Provide the [X, Y] coordinate of the cell's center where the given text is located.  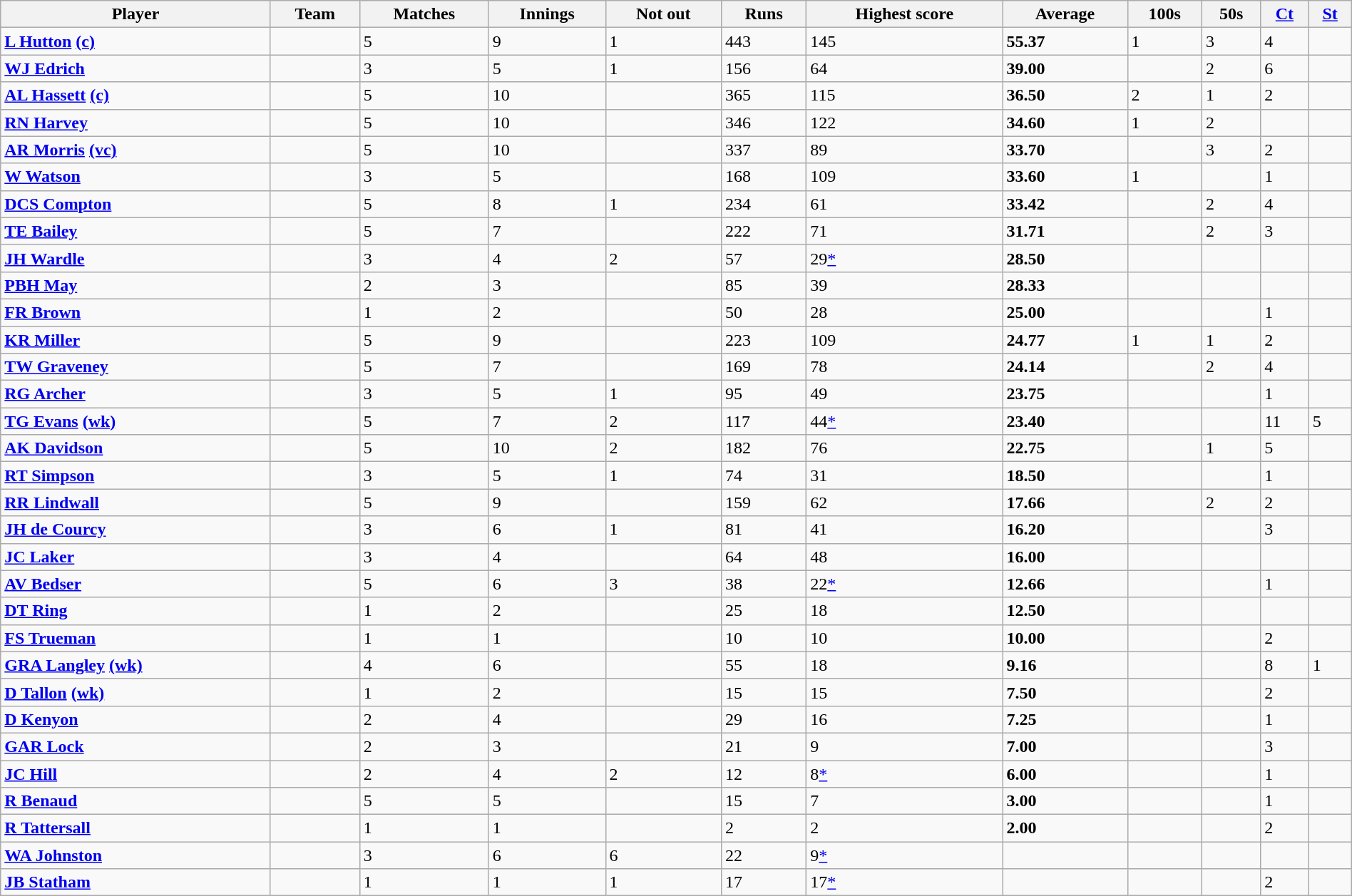
FS Trueman [135, 638]
DCS Compton [135, 204]
22* [904, 584]
365 [763, 96]
39 [904, 285]
DT Ring [135, 611]
55 [763, 665]
62 [904, 503]
16 [904, 719]
159 [763, 503]
RG Archer [135, 394]
89 [904, 150]
34.60 [1065, 123]
74 [763, 475]
223 [763, 340]
9* [904, 855]
RT Simpson [135, 475]
28 [904, 312]
182 [763, 448]
R Benaud [135, 801]
WJ Edrich [135, 68]
TE Bailey [135, 231]
7.50 [1065, 692]
JC Hill [135, 773]
18.50 [1065, 475]
AR Morris (vc) [135, 150]
50s [1231, 14]
Matches [424, 14]
33.60 [1065, 177]
2.00 [1065, 828]
JH de Courcy [135, 530]
117 [763, 421]
55.37 [1065, 41]
Not out [663, 14]
29* [904, 258]
D Kenyon [135, 719]
6.00 [1065, 773]
16.20 [1065, 530]
Innings [547, 14]
D Tallon (wk) [135, 692]
St [1330, 14]
29 [763, 719]
7.25 [1065, 719]
38 [763, 584]
234 [763, 204]
22.75 [1065, 448]
WA Johnston [135, 855]
57 [763, 258]
TG Evans (wk) [135, 421]
28.50 [1065, 258]
33.70 [1065, 150]
Highest score [904, 14]
122 [904, 123]
JB Statham [135, 882]
50 [763, 312]
145 [904, 41]
RN Harvey [135, 123]
44* [904, 421]
17.66 [1065, 503]
168 [763, 177]
L Hutton (c) [135, 41]
FR Brown [135, 312]
R Tattersall [135, 828]
TW Graveney [135, 367]
49 [904, 394]
61 [904, 204]
12 [763, 773]
115 [904, 96]
28.33 [1065, 285]
24.77 [1065, 340]
16.00 [1065, 557]
JC Laker [135, 557]
8* [904, 773]
3.00 [1065, 801]
17 [763, 882]
W Watson [135, 177]
23.75 [1065, 394]
AV Bedser [135, 584]
78 [904, 367]
443 [763, 41]
36.50 [1065, 96]
337 [763, 150]
PBH May [135, 285]
95 [763, 394]
222 [763, 231]
9.16 [1065, 665]
Team [315, 14]
25.00 [1065, 312]
76 [904, 448]
39.00 [1065, 68]
Ct [1285, 14]
AK Davidson [135, 448]
24.14 [1065, 367]
7.00 [1065, 746]
12.66 [1065, 584]
AL Hassett (c) [135, 96]
17* [904, 882]
10.00 [1065, 638]
GAR Lock [135, 746]
41 [904, 530]
Average [1065, 14]
GRA Langley (wk) [135, 665]
48 [904, 557]
81 [763, 530]
22 [763, 855]
12.50 [1065, 611]
23.40 [1065, 421]
31.71 [1065, 231]
JH Wardle [135, 258]
346 [763, 123]
71 [904, 231]
33.42 [1065, 204]
156 [763, 68]
85 [763, 285]
25 [763, 611]
100s [1164, 14]
169 [763, 367]
11 [1285, 421]
RR Lindwall [135, 503]
Runs [763, 14]
KR Miller [135, 340]
21 [763, 746]
Player [135, 14]
31 [904, 475]
